Find where the given text appears and provide that cell's center as (X, Y) coordinate. 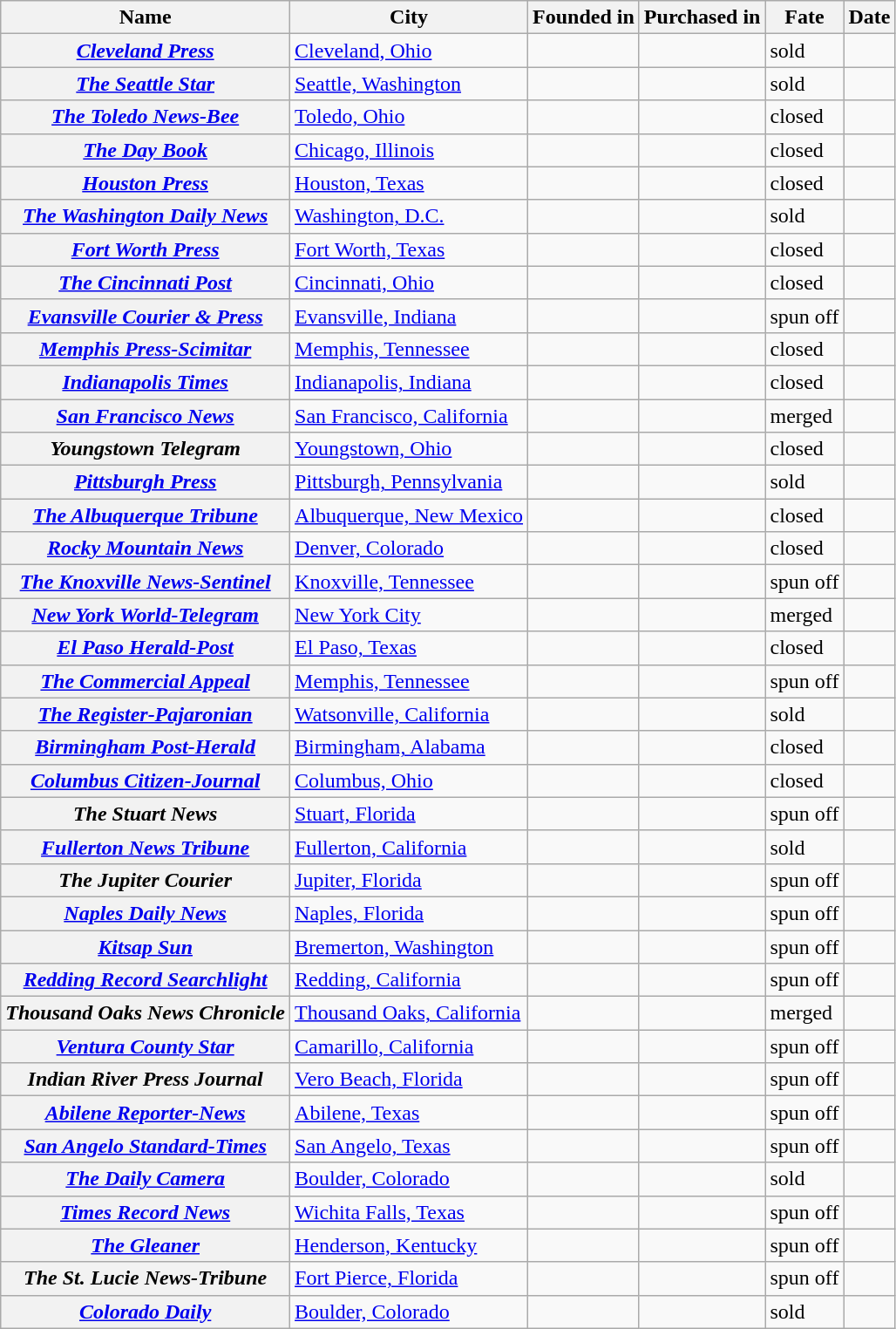
Memphis Press-Scimitar (146, 349)
New York World-Telegram (146, 615)
Bremerton, Washington (410, 946)
The Register-Pajaronian (146, 714)
Columbus, Ohio (410, 780)
Fullerton, California (410, 847)
Cleveland Press (146, 51)
San Francisco, California (410, 416)
Date (870, 17)
Purchased in (703, 17)
Jupiter, Florida (410, 880)
The Knoxville News-Sentinel (146, 582)
The Albuquerque Tribune (146, 515)
Watsonville, California (410, 714)
Toledo, Ohio (410, 117)
Henderson, Kentucky (410, 1245)
Cleveland, Ohio (410, 51)
Stuart, Florida (410, 814)
New York City (410, 615)
Washington, D.C. (410, 216)
The Gleaner (146, 1245)
San Angelo, Texas (410, 1146)
Fort Worth Press (146, 249)
The Seattle Star (146, 84)
Kitsap Sun (146, 946)
Pittsburgh, Pennsylvania (410, 482)
The Day Book (146, 150)
Youngstown Telegram (146, 449)
El Paso Herald-Post (146, 648)
Knoxville, Tennessee (410, 582)
Birmingham, Alabama (410, 747)
Youngstown, Ohio (410, 449)
Cincinnati, Ohio (410, 283)
The Stuart News (146, 814)
Redding Record Searchlight (146, 980)
Columbus Citizen-Journal (146, 780)
Chicago, Illinois (410, 150)
Rocky Mountain News (146, 549)
Times Record News (146, 1212)
San Angelo Standard-Times (146, 1146)
City (410, 17)
Seattle, Washington (410, 84)
The Cincinnati Post (146, 283)
Birmingham Post-Herald (146, 747)
El Paso, Texas (410, 648)
The Jupiter Courier (146, 880)
Name (146, 17)
Fort Worth, Texas (410, 249)
Denver, Colorado (410, 549)
Indian River Press Journal (146, 1080)
Founded in (584, 17)
Redding, California (410, 980)
Houston, Texas (410, 183)
Naples Daily News (146, 913)
Fort Pierce, Florida (410, 1278)
Fullerton News Tribune (146, 847)
San Francisco News (146, 416)
Abilene, Texas (410, 1113)
Abilene Reporter-News (146, 1113)
Pittsburgh Press (146, 482)
The Washington Daily News (146, 216)
Colorado Daily (146, 1312)
Thousand Oaks News Chronicle (146, 1013)
Indianapolis Times (146, 382)
Vero Beach, Florida (410, 1080)
Fate (804, 17)
Naples, Florida (410, 913)
Albuquerque, New Mexico (410, 515)
Camarillo, California (410, 1046)
Houston Press (146, 183)
The Toledo News-Bee (146, 117)
The St. Lucie News-Tribune (146, 1278)
Evansville Courier & Press (146, 316)
Evansville, Indiana (410, 316)
Indianapolis, Indiana (410, 382)
Thousand Oaks, California (410, 1013)
Ventura County Star (146, 1046)
The Commercial Appeal (146, 681)
Wichita Falls, Texas (410, 1212)
The Daily Camera (146, 1179)
